Return the [X, Y] coordinate for the center point of the cell that contains the specified text.  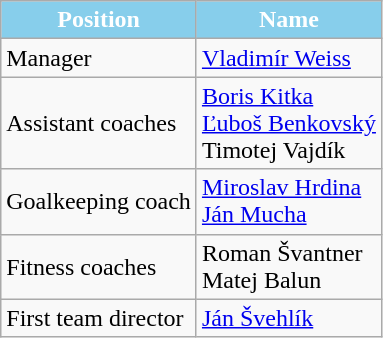
Boris Kitka Ľuboš Benkovský Timotej Vajdík [288, 123]
Roman Švantner Matej Balun [288, 266]
Vladimír Weiss [288, 58]
Manager [99, 58]
Assistant coaches [99, 123]
Miroslav Hrdina Ján Mucha [288, 202]
First team director [99, 318]
Ján Švehlík [288, 318]
Fitness coaches [99, 266]
Position [99, 20]
Name [288, 20]
Goalkeeping coach [99, 202]
